Return [X, Y] of the center of cell containing provided text 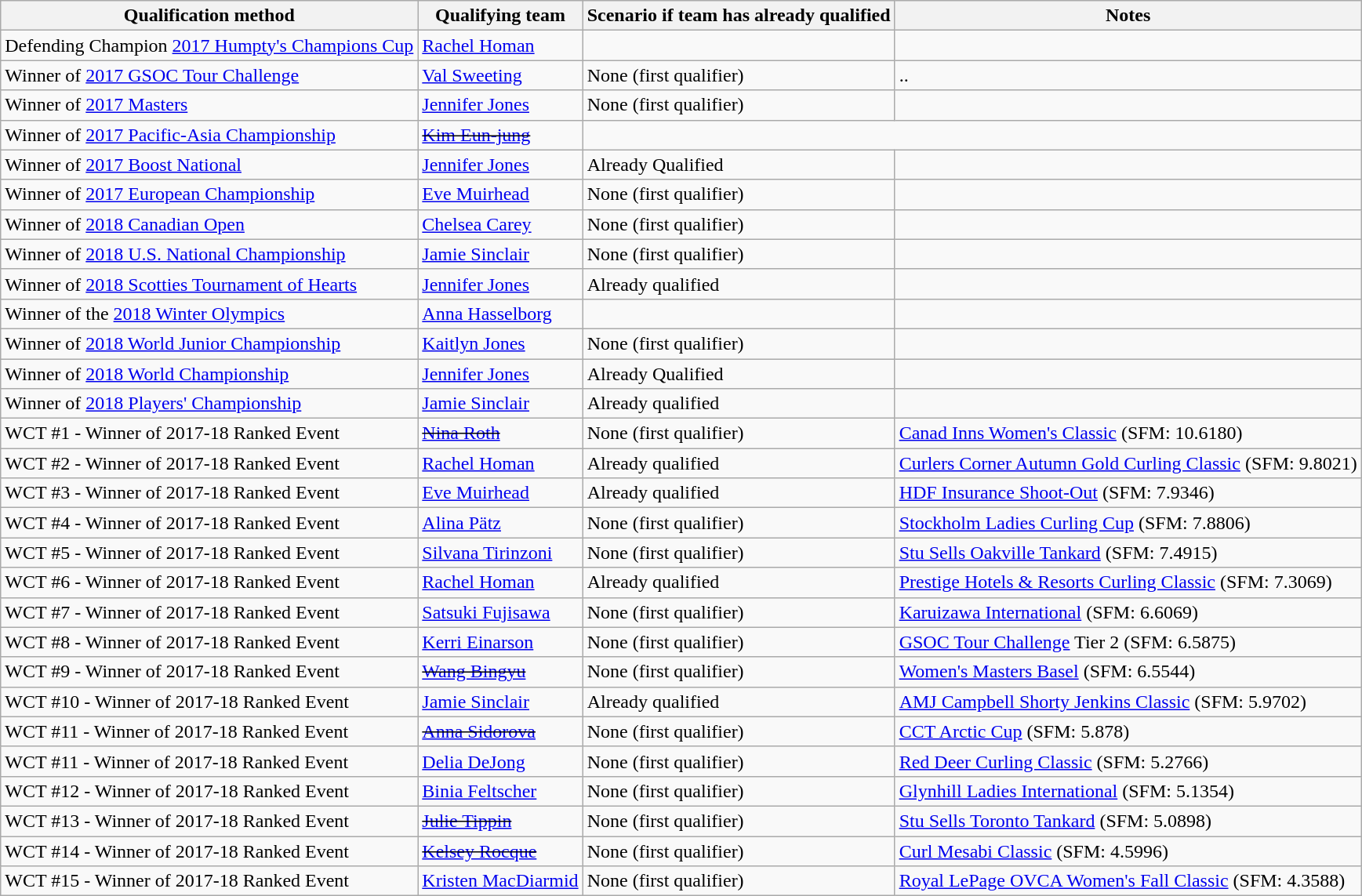
Karuizawa International (SFM: 6.6069) [1128, 612]
Alina Pätz [500, 523]
Stu Sells Toronto Tankard (SFM: 5.0898) [1128, 821]
Kerri Einarson [500, 642]
Winner of 2017 Pacific-Asia Championship [209, 135]
Chelsea Carey [500, 224]
WCT #6 - Winner of 2017-18 Ranked Event [209, 582]
Nina Roth [500, 433]
WCT #3 - Winner of 2017-18 Ranked Event [209, 493]
Winner of 2018 Scotties Tournament of Hearts [209, 284]
Kaitlyn Jones [500, 343]
.. [1128, 75]
Val Sweeting [500, 75]
WCT #15 - Winner of 2017-18 Ranked Event [209, 881]
Winner of 2017 European Championship [209, 194]
WCT #1 - Winner of 2017-18 Ranked Event [209, 433]
Binia Feltscher [500, 791]
Prestige Hotels & Resorts Curling Classic (SFM: 7.3069) [1128, 582]
Scenario if team has already qualified [739, 16]
Winner of 2017 GSOC Tour Challenge [209, 75]
WCT #7 - Winner of 2017-18 Ranked Event [209, 612]
HDF Insurance Shoot-Out (SFM: 7.9346) [1128, 493]
Winner of 2018 Canadian Open [209, 224]
Winner of 2017 Masters [209, 105]
WCT #2 - Winner of 2017-18 Ranked Event [209, 463]
Anna Sidorova [500, 731]
Stu Sells Oakville Tankard (SFM: 7.4915) [1128, 553]
Notes [1128, 16]
WCT #5 - Winner of 2017-18 Ranked Event [209, 553]
Royal LePage OVCA Women's Fall Classic (SFM: 4.3588) [1128, 881]
AMJ Campbell Shorty Jenkins Classic (SFM: 5.9702) [1128, 702]
WCT #4 - Winner of 2017-18 Ranked Event [209, 523]
Defending Champion 2017 Humpty's Champions Cup [209, 45]
WCT #13 - Winner of 2017-18 Ranked Event [209, 821]
Winner of 2018 World Junior Championship [209, 343]
WCT #8 - Winner of 2017-18 Ranked Event [209, 642]
Wang Bingyu [500, 672]
Stockholm Ladies Curling Cup (SFM: 7.8806) [1128, 523]
Red Deer Curling Classic (SFM: 5.2766) [1128, 761]
WCT #10 - Winner of 2017-18 Ranked Event [209, 702]
Kim Eun-jung [500, 135]
Silvana Tirinzoni [500, 553]
WCT #12 - Winner of 2017-18 Ranked Event [209, 791]
Winner of 2018 U.S. National Championship [209, 254]
Canad Inns Women's Classic (SFM: 10.6180) [1128, 433]
Winner of 2018 Players' Championship [209, 404]
Winner of 2017 Boost National [209, 165]
Qualification method [209, 16]
Delia DeJong [500, 761]
Glynhill Ladies International (SFM: 5.1354) [1128, 791]
WCT #9 - Winner of 2017-18 Ranked Event [209, 672]
Curl Mesabi Classic (SFM: 4.5996) [1128, 851]
Women's Masters Basel (SFM: 6.5544) [1128, 672]
Curlers Corner Autumn Gold Curling Classic (SFM: 9.8021) [1128, 463]
Anna Hasselborg [500, 314]
Julie Tippin [500, 821]
CCT Arctic Cup (SFM: 5.878) [1128, 731]
Satsuki Fujisawa [500, 612]
Winner of 2018 World Championship [209, 374]
GSOC Tour Challenge Tier 2 (SFM: 6.5875) [1128, 642]
Kelsey Rocque [500, 851]
Qualifying team [500, 16]
WCT #14 - Winner of 2017-18 Ranked Event [209, 851]
Winner of the 2018 Winter Olympics [209, 314]
Kristen MacDiarmid [500, 881]
